Search for the cell housing the specified text and yield its (X, Y) center coordinate. 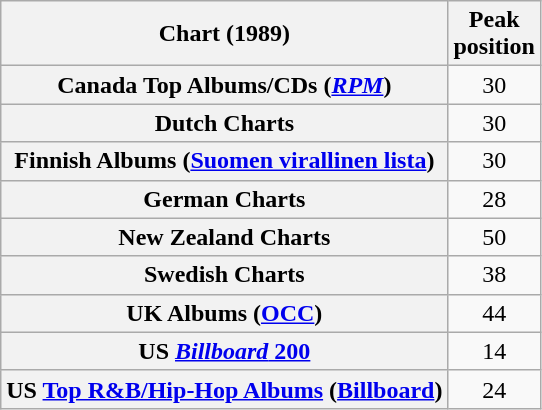
44 (494, 313)
Swedish Charts (224, 275)
US Top R&B/Hip-Hop Albums (Billboard) (224, 389)
Finnish Albums (Suomen virallinen lista) (224, 161)
24 (494, 389)
Canada Top Albums/CDs (RPM) (224, 85)
German Charts (224, 199)
14 (494, 351)
28 (494, 199)
US Billboard 200 (224, 351)
Dutch Charts (224, 123)
38 (494, 275)
50 (494, 237)
New Zealand Charts (224, 237)
Chart (1989) (224, 34)
Peakposition (494, 34)
UK Albums (OCC) (224, 313)
